Detect which cell encompasses the target text, then output its [x, y] center coordinate. 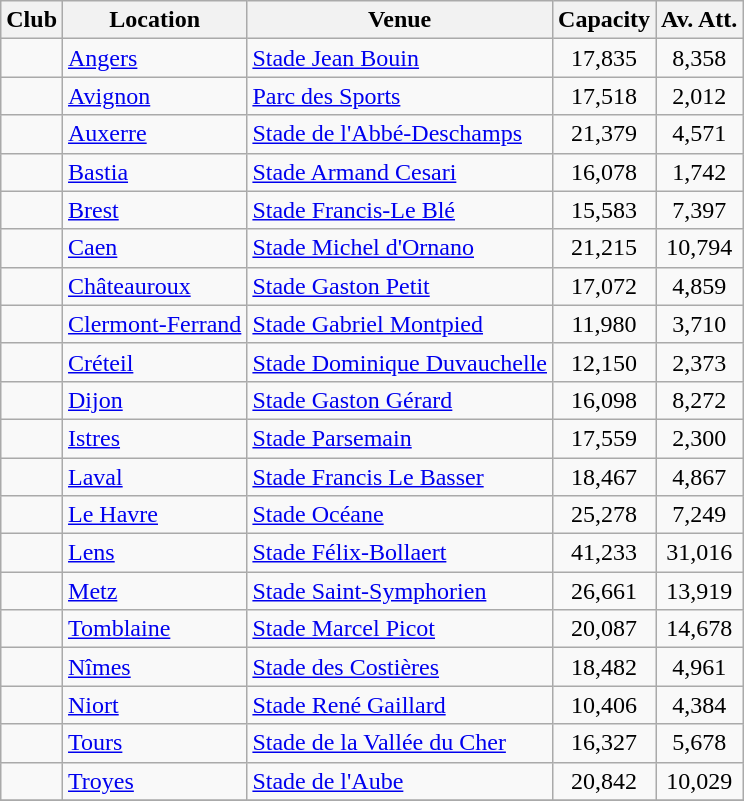
Parc des Sports [400, 96]
Auxerre [155, 134]
Stade Saint-Symphorien [400, 591]
8,358 [700, 58]
Stade René Gaillard [400, 705]
41,233 [604, 553]
4,384 [700, 705]
Troyes [155, 781]
11,980 [604, 324]
Laval [155, 477]
Stade Michel d'Ornano [400, 248]
Nîmes [155, 667]
Stade des Costières [400, 667]
7,397 [700, 210]
Stade Gaston Petit [400, 286]
25,278 [604, 515]
Stade Gaston Gérard [400, 400]
15,583 [604, 210]
Angers [155, 58]
17,072 [604, 286]
Club [32, 20]
Av. Att. [700, 20]
Stade Armand Cesari [400, 172]
Stade Francis-Le Blé [400, 210]
Stade Marcel Picot [400, 629]
Stade Dominique Duvauchelle [400, 362]
Stade Océane [400, 515]
7,249 [700, 515]
Dijon [155, 400]
16,078 [604, 172]
16,327 [604, 743]
10,029 [700, 781]
17,518 [604, 96]
Bastia [155, 172]
Stade Francis Le Basser [400, 477]
18,482 [604, 667]
Le Havre [155, 515]
31,016 [700, 553]
Stade Jean Bouin [400, 58]
18,467 [604, 477]
Brest [155, 210]
Stade de la Vallée du Cher [400, 743]
4,571 [700, 134]
Niort [155, 705]
Stade de l'Aube [400, 781]
Châteauroux [155, 286]
Istres [155, 438]
Stade Gabriel Montpied [400, 324]
Metz [155, 591]
Stade Parsemain [400, 438]
2,373 [700, 362]
4,859 [700, 286]
17,835 [604, 58]
Avignon [155, 96]
10,794 [700, 248]
4,867 [700, 477]
Créteil [155, 362]
3,710 [700, 324]
Stade Félix-Bollaert [400, 553]
14,678 [700, 629]
20,087 [604, 629]
20,842 [604, 781]
Tomblaine [155, 629]
Location [155, 20]
12,150 [604, 362]
1,742 [700, 172]
2,012 [700, 96]
16,098 [604, 400]
8,272 [700, 400]
13,919 [700, 591]
21,379 [604, 134]
2,300 [700, 438]
Tours [155, 743]
Lens [155, 553]
Capacity [604, 20]
5,678 [700, 743]
Stade de l'Abbé-Deschamps [400, 134]
Clermont-Ferrand [155, 324]
Caen [155, 248]
21,215 [604, 248]
10,406 [604, 705]
Venue [400, 20]
4,961 [700, 667]
17,559 [604, 438]
26,661 [604, 591]
